From the cell containing the given text, extract its center point as [x, y] coordinate. 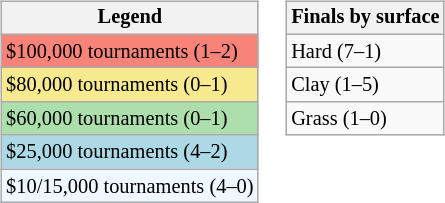
Finals by surface [365, 18]
Hard (7–1) [365, 51]
$10/15,000 tournaments (4–0) [130, 186]
$60,000 tournaments (0–1) [130, 119]
Grass (1–0) [365, 119]
$100,000 tournaments (1–2) [130, 51]
Clay (1–5) [365, 85]
$80,000 tournaments (0–1) [130, 85]
Legend [130, 18]
$25,000 tournaments (4–2) [130, 152]
